Identify which cell holds the provided text, then report its [X, Y] central coordinate. 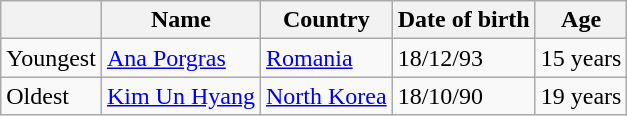
19 years [581, 96]
18/10/90 [464, 96]
Romania [326, 58]
Youngest [52, 58]
18/12/93 [464, 58]
North Korea [326, 96]
Ana Porgras [180, 58]
Name [180, 20]
Kim Un Hyang [180, 96]
Date of birth [464, 20]
15 years [581, 58]
Age [581, 20]
Oldest [52, 96]
Country [326, 20]
